Locate the cell with the specified text and output its (X, Y) center coordinate. 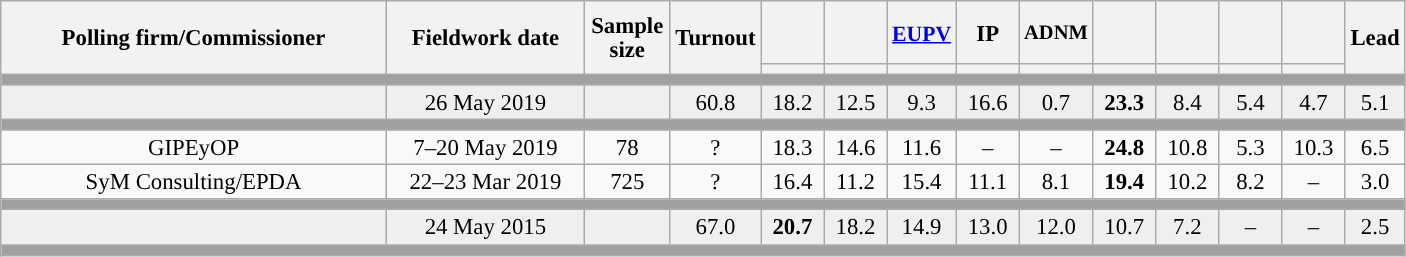
6.5 (1375, 148)
Fieldwork date (485, 38)
Sample size (627, 38)
725 (627, 182)
67.0 (716, 228)
0.7 (1056, 102)
8.2 (1250, 182)
4.7 (1314, 102)
12.5 (856, 102)
15.4 (922, 182)
14.9 (922, 228)
2.5 (1375, 228)
20.7 (792, 228)
14.6 (856, 148)
10.8 (1188, 148)
IP (988, 32)
10.3 (1314, 148)
EUPV (922, 32)
SyM Consulting/EPDA (194, 182)
16.4 (792, 182)
10.7 (1124, 228)
19.4 (1124, 182)
Polling firm/Commissioner (194, 38)
24 May 2015 (485, 228)
26 May 2019 (485, 102)
ADNM (1056, 32)
5.1 (1375, 102)
10.2 (1188, 182)
Turnout (716, 38)
3.0 (1375, 182)
60.8 (716, 102)
7–20 May 2019 (485, 148)
7.2 (1188, 228)
11.1 (988, 182)
78 (627, 148)
11.2 (856, 182)
5.4 (1250, 102)
11.6 (922, 148)
24.8 (1124, 148)
16.6 (988, 102)
8.4 (1188, 102)
13.0 (988, 228)
18.3 (792, 148)
22–23 Mar 2019 (485, 182)
GIPEyOP (194, 148)
9.3 (922, 102)
5.3 (1250, 148)
8.1 (1056, 182)
12.0 (1056, 228)
Lead (1375, 38)
23.3 (1124, 102)
